Extract the (x, y) coordinate from the center of the cell holding the provided text.  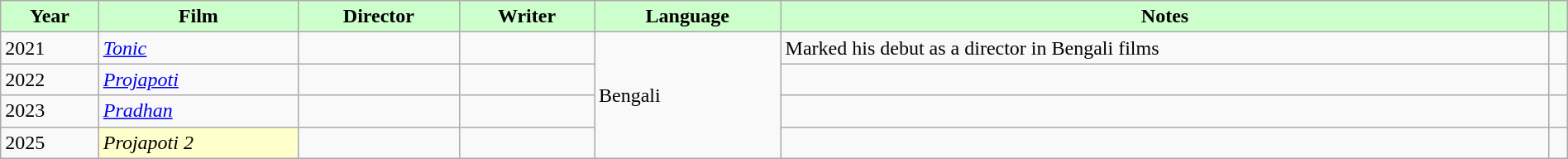
Tonic (198, 48)
Pradhan (198, 111)
Film (198, 17)
Writer (526, 17)
Language (688, 17)
Director (379, 17)
2023 (50, 111)
Year (50, 17)
Projapoti (198, 79)
Notes (1164, 17)
2021 (50, 48)
Bengali (688, 95)
Marked his debut as a director in Bengali films (1164, 48)
2025 (50, 142)
2022 (50, 79)
Projapoti 2 (198, 142)
